Determine the (X, Y) coordinate at the center of the cell enclosing the given text.  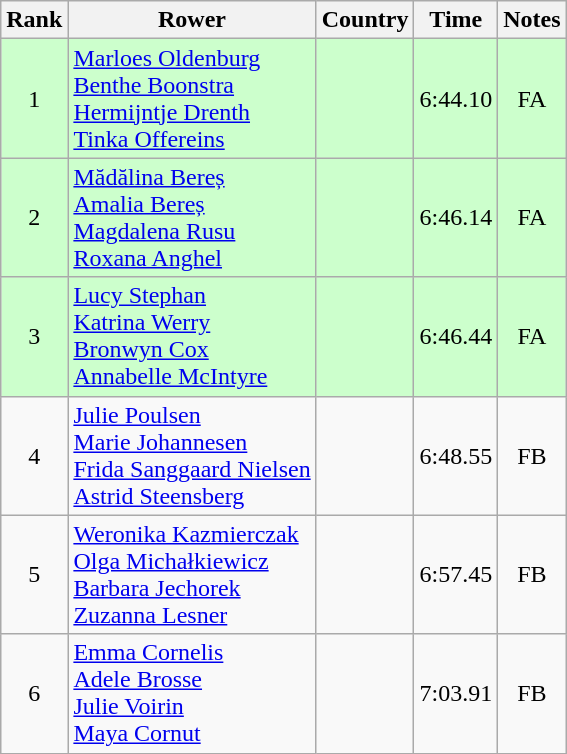
Weronika KazmierczakOlga MichałkiewiczBarbara JechorekZuzanna Lesner (192, 574)
6:46.14 (456, 218)
6:57.45 (456, 574)
5 (34, 574)
6 (34, 694)
Time (456, 20)
Lucy StephanKatrina WerryBronwyn CoxAnnabelle McIntyre (192, 336)
Notes (532, 20)
Mădălina BereșAmalia BereșMagdalena RusuRoxana Anghel (192, 218)
3 (34, 336)
6:46.44 (456, 336)
Julie PoulsenMarie JohannesenFrida Sanggaard NielsenAstrid Steensberg (192, 456)
6:44.10 (456, 98)
Country (365, 20)
Marloes OldenburgBenthe BoonstraHermijntje DrenthTinka Offereins (192, 98)
Rank (34, 20)
2 (34, 218)
7:03.91 (456, 694)
Rower (192, 20)
6:48.55 (456, 456)
1 (34, 98)
4 (34, 456)
Emma CornelisAdele BrosseJulie VoirinMaya Cornut (192, 694)
